Search for the cell housing the specified text and yield its (X, Y) center coordinate. 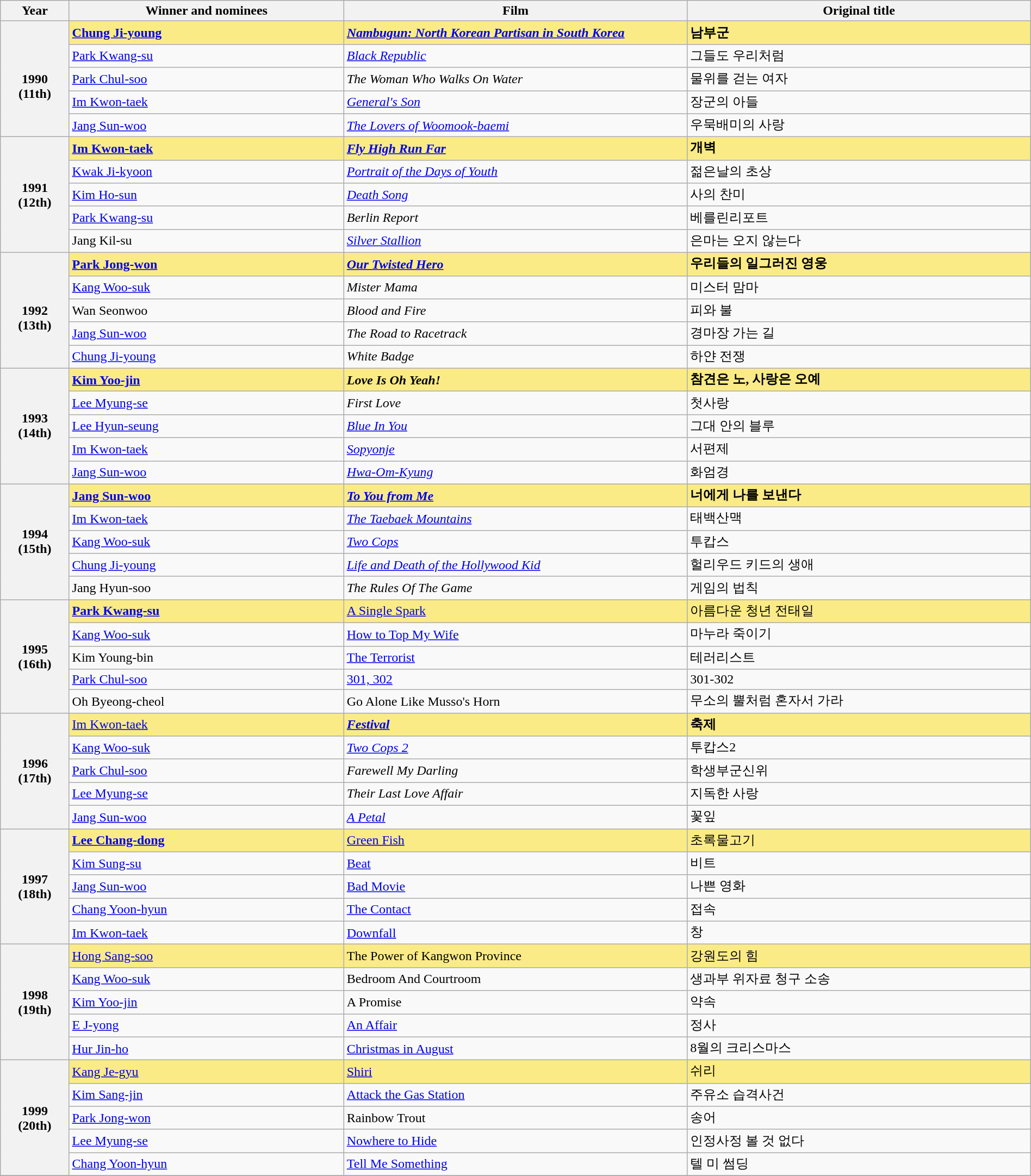
Rainbow Trout (515, 1118)
헐리우드 키드의 생애 (859, 565)
텔 미 썸딩 (859, 1165)
White Badge (515, 357)
테러리스트 (859, 658)
The Power of Kangwon Province (515, 956)
Sopyonje (515, 449)
General's Son (515, 102)
The Lovers of Woomook-baemi (515, 125)
The Contact (515, 910)
송어 (859, 1118)
Kang Je-gyu (207, 1072)
Shiri (515, 1072)
Beat (515, 863)
Our Twisted Hero (515, 264)
1996(17th) (35, 771)
1998(19th) (35, 1003)
Life and Death of the Hollywood Kid (515, 565)
강원도의 힘 (859, 956)
Mister Mama (515, 287)
Their Last Love Affair (515, 794)
A Petal (515, 817)
Kim Sang-jin (207, 1095)
태백산맥 (859, 519)
남부군 (859, 33)
8월의 크리스마스 (859, 1048)
창 (859, 933)
Lee Hyun-seung (207, 426)
Kim Sung-su (207, 863)
1999(20th) (35, 1118)
참견은 노, 사랑은 오예 (859, 379)
How to Top My Wife (515, 634)
투캅스 (859, 542)
Blood and Fire (515, 311)
경마장 가는 길 (859, 334)
1990(11th) (35, 79)
Bad Movie (515, 886)
Tell Me Something (515, 1165)
생과부 위자료 청구 소송 (859, 979)
The Rules Of The Game (515, 588)
그들도 우리처럼 (859, 55)
Winner and nominees (207, 11)
아름다운 청년 전태일 (859, 611)
Berlin Report (515, 217)
우묵배미의 사랑 (859, 125)
Go Alone Like Musso's Horn (515, 701)
301, 302 (515, 680)
Lee Chang-dong (207, 841)
Kwak Ji-kyoon (207, 172)
장군의 아들 (859, 102)
그대 안의 블루 (859, 426)
An Affair (515, 1025)
Oh Byeong-cheol (207, 701)
1992(13th) (35, 310)
Fly High Run Far (515, 149)
젊은날의 초상 (859, 172)
The Woman Who Walks On Water (515, 79)
비트 (859, 863)
Jang Kil-su (207, 241)
Silver Stallion (515, 241)
The Taebaek Mountains (515, 519)
은마는 오지 않는다 (859, 241)
To You from Me (515, 496)
주유소 습격사건 (859, 1095)
하얀 전쟁 (859, 357)
Downfall (515, 933)
정사 (859, 1025)
Hong Sang-soo (207, 956)
1991(12th) (35, 195)
개벽 (859, 149)
베를린리포트 (859, 217)
접속 (859, 910)
Original title (859, 11)
Portrait of the Days of Youth (515, 172)
Year (35, 11)
우리들의 일그러진 영웅 (859, 264)
The Road to Racetrack (515, 334)
지독한 사랑 (859, 794)
First Love (515, 403)
초록물고기 (859, 841)
인정사정 볼 것 없다 (859, 1141)
Blue In You (515, 426)
학생부군신위 (859, 771)
게임의 법칙 (859, 588)
Film (515, 11)
꽃잎 (859, 817)
나쁜 영화 (859, 886)
화엄경 (859, 473)
Jang Hyun-soo (207, 588)
Black Republic (515, 55)
미스터 맘마 (859, 287)
서편제 (859, 449)
A Promise (515, 1003)
물위를 걷는 여자 (859, 79)
무소의 뿔처럼 혼자서 가라 (859, 701)
Festival (515, 724)
Love Is Oh Yeah! (515, 379)
Hur Jin-ho (207, 1048)
The Terrorist (515, 658)
Nowhere to Hide (515, 1141)
약속 (859, 1003)
Christmas in August (515, 1048)
E J-yong (207, 1025)
1993(14th) (35, 426)
너에게 나를 보낸다 (859, 496)
Kim Young-bin (207, 658)
Green Fish (515, 841)
Bedroom And Courtroom (515, 979)
첫사랑 (859, 403)
301-302 (859, 680)
1997(18th) (35, 886)
Wan Seonwoo (207, 311)
Two Cops 2 (515, 748)
피와 불 (859, 311)
Two Cops (515, 542)
1994(15th) (35, 542)
Hwa-Om-Kyung (515, 473)
Nambugun: North Korean Partisan in South Korea (515, 33)
1995(16th) (35, 656)
Farewell My Darling (515, 771)
축제 (859, 724)
Attack the Gas Station (515, 1095)
A Single Spark (515, 611)
투캅스2 (859, 748)
Death Song (515, 195)
사의 찬미 (859, 195)
쉬리 (859, 1072)
마누라 죽이기 (859, 634)
Kim Ho-sun (207, 195)
